Detect which cell encompasses the target text, then output its [x, y] center coordinate. 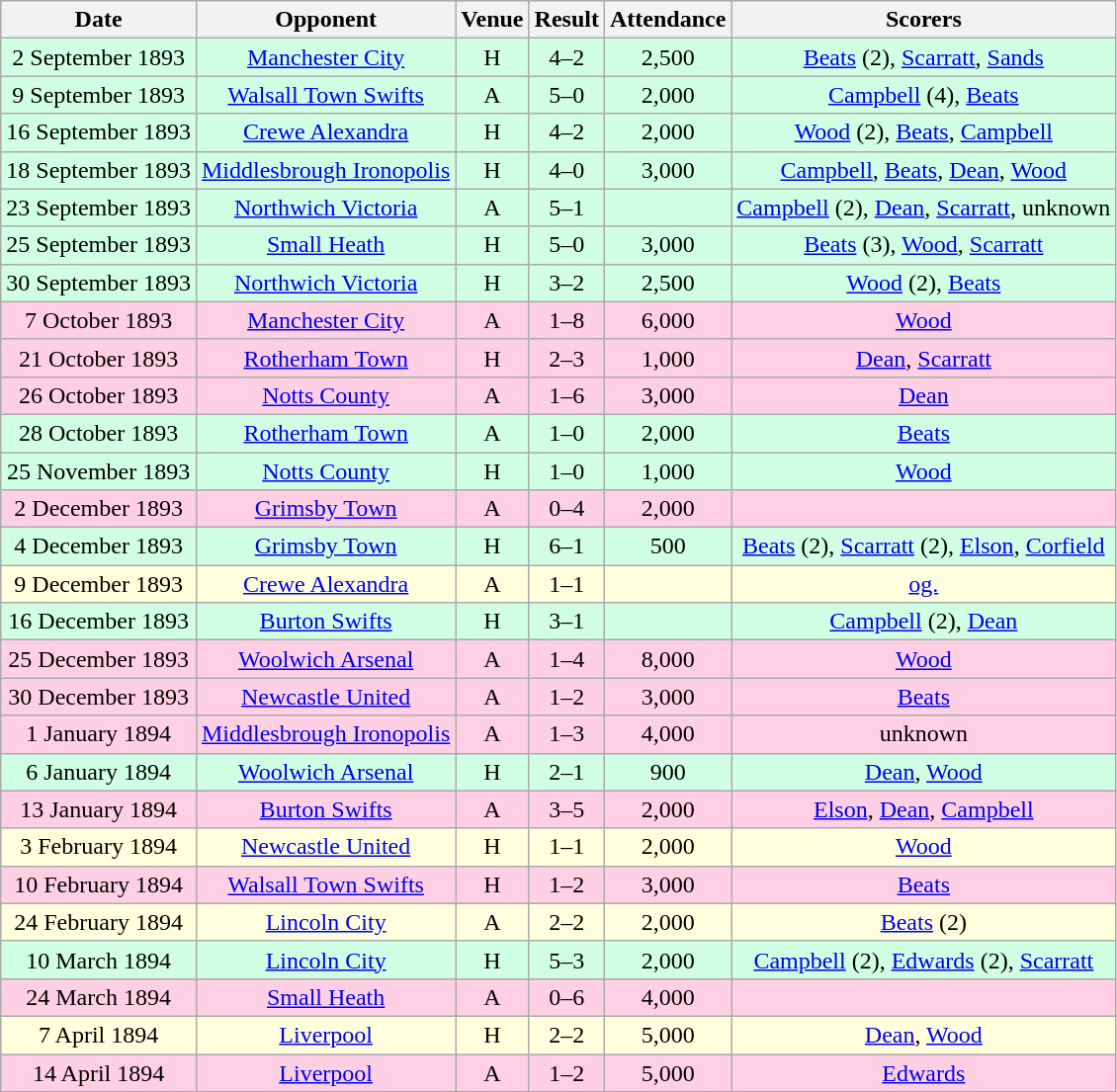
28 October 1893 [99, 433]
25 November 1893 [99, 471]
16 December 1893 [99, 622]
13 January 1894 [99, 809]
2 December 1893 [99, 509]
24 March 1894 [99, 997]
Elson, Dean, Campbell [923, 809]
7 October 1893 [99, 320]
21 October 1893 [99, 358]
24 February 1894 [99, 922]
1–8 [566, 320]
Campbell (2), Dean [923, 622]
26 October 1893 [99, 395]
10 March 1894 [99, 960]
1–4 [566, 659]
6,000 [667, 320]
Wood (2), Beats, Campbell [923, 132]
900 [667, 772]
Beats (3), Wood, Scarratt [923, 245]
og. [923, 584]
6 January 1894 [99, 772]
2–1 [566, 772]
Edwards [923, 1072]
1–6 [566, 395]
Result [566, 20]
5–1 [566, 208]
18 September 1893 [99, 170]
3–1 [566, 622]
Campbell, Beats, Dean, Wood [923, 170]
Beats (2) [923, 922]
10 February 1894 [99, 884]
1–3 [566, 734]
Campbell (2), Edwards (2), Scarratt [923, 960]
Date [99, 20]
unknown [923, 734]
9 December 1893 [99, 584]
Beats (2), Scarratt, Sands [923, 57]
0–6 [566, 997]
4 December 1893 [99, 546]
Scorers [923, 20]
Venue [492, 20]
16 September 1893 [99, 132]
25 December 1893 [99, 659]
500 [667, 546]
Campbell (4), Beats [923, 95]
25 September 1893 [99, 245]
14 April 1894 [99, 1072]
9 September 1893 [99, 95]
2–3 [566, 358]
Beats (2), Scarratt (2), Elson, Corfield [923, 546]
2 September 1893 [99, 57]
6–1 [566, 546]
5–3 [566, 960]
1 January 1894 [99, 734]
Opponent [325, 20]
Attendance [667, 20]
3–2 [566, 283]
Wood (2), Beats [923, 283]
30 September 1893 [99, 283]
Campbell (2), Dean, Scarratt, unknown [923, 208]
Dean [923, 395]
0–4 [566, 509]
23 September 1893 [99, 208]
8,000 [667, 659]
4–0 [566, 170]
7 April 1894 [99, 1035]
Dean, Scarratt [923, 358]
3 February 1894 [99, 847]
30 December 1893 [99, 697]
3–5 [566, 809]
